Capture the cell that displays the provided text and extract its [x, y] central coordinate. 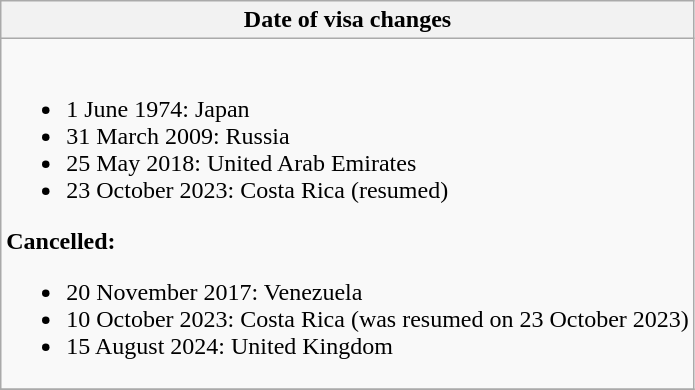
Date of visa changes [348, 20]
